Locate the cell with the specified text and output its [x, y] center coordinate. 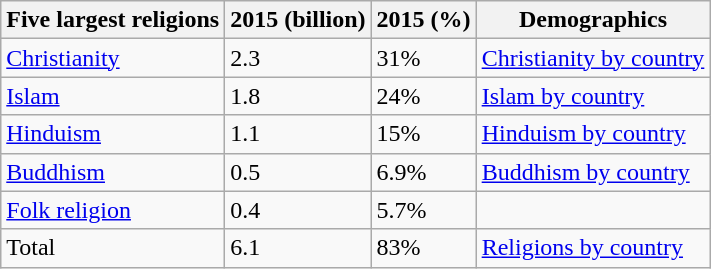
Islam by country [593, 96]
1.8 [298, 96]
2.3 [298, 58]
Hinduism by country [593, 134]
6.1 [298, 248]
Christianity by country [593, 58]
Five largest religions [113, 20]
31% [424, 58]
Islam [113, 96]
Hinduism [113, 134]
Buddhism [113, 172]
Buddhism by country [593, 172]
Folk religion [113, 210]
1.1 [298, 134]
15% [424, 134]
83% [424, 248]
6.9% [424, 172]
Demographics [593, 20]
0.5 [298, 172]
24% [424, 96]
5.7% [424, 210]
0.4 [298, 210]
2015 (billion) [298, 20]
Christianity [113, 58]
Total [113, 248]
Religions by country [593, 248]
2015 (%) [424, 20]
